Identify which cell holds the provided text, then report its [X, Y] central coordinate. 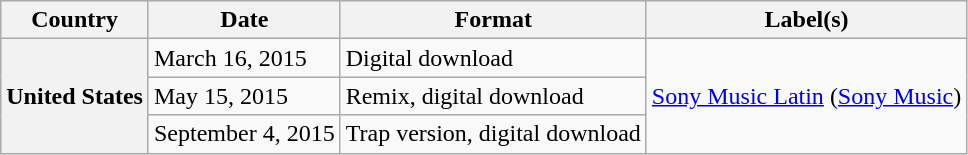
United States [75, 96]
Sony Music Latin (Sony Music) [806, 96]
Trap version, digital download [493, 134]
Country [75, 20]
September 4, 2015 [244, 134]
Date [244, 20]
Digital download [493, 58]
Remix, digital download [493, 96]
May 15, 2015 [244, 96]
Label(s) [806, 20]
March 16, 2015 [244, 58]
Format [493, 20]
